Provide the (x, y) coordinate of the cell's center where the given text is located.  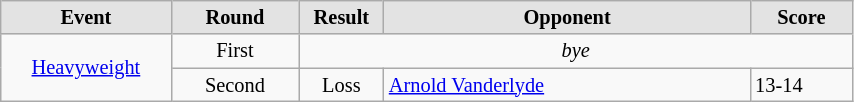
Loss (342, 85)
Result (342, 17)
Event (86, 17)
bye (576, 51)
13-14 (801, 85)
Heavyweight (86, 68)
Round (235, 17)
Arnold Vanderlyde (567, 85)
Opponent (567, 17)
Score (801, 17)
First (235, 51)
Second (235, 85)
